Search for the cell housing the specified text and yield its [X, Y] center coordinate. 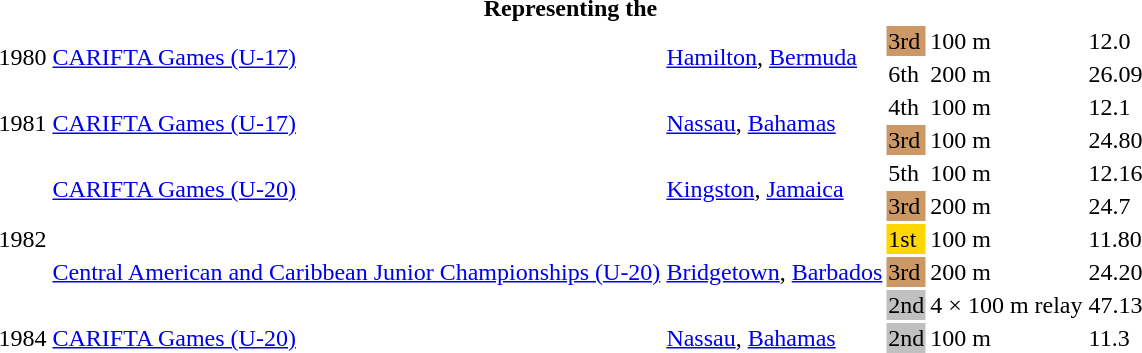
1st [906, 239]
Central American and Caribbean Junior Championships (U-20) [356, 272]
5th [906, 173]
Kingston, Jamaica [774, 190]
4th [906, 107]
6th [906, 74]
Hamilton, Bermuda [774, 58]
Bridgetown, Barbados [774, 272]
4 × 100 m relay [1006, 305]
